Capture the cell that displays the provided text and extract its (X, Y) central coordinate. 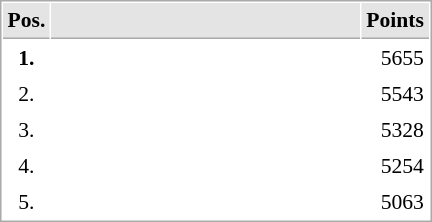
Pos. (26, 21)
5543 (396, 93)
2. (26, 93)
5254 (396, 165)
Points (396, 21)
3. (26, 129)
5655 (396, 57)
1. (26, 57)
5063 (396, 201)
5328 (396, 129)
5. (26, 201)
4. (26, 165)
